Determine the (X, Y) coordinate at the center of the cell enclosing the given text.  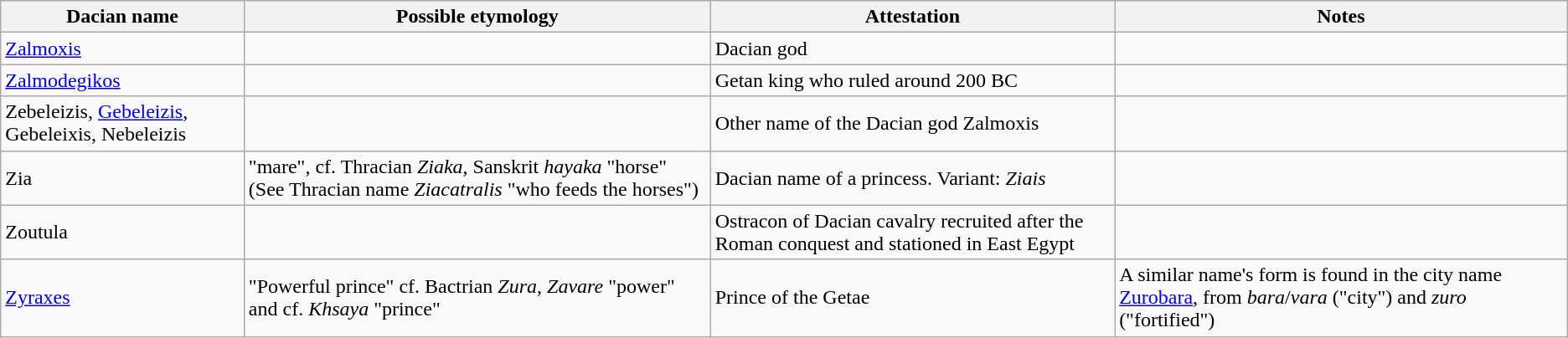
Zebeleizis, Gebeleizis, Gebeleixis, Nebeleizis (122, 124)
Getan king who ruled around 200 BC (912, 80)
A similar name's form is found in the city name Zurobara, from bara/vara ("city") and zuro ("fortified") (1342, 298)
Notes (1342, 17)
Zyraxes (122, 298)
Ostracon of Dacian cavalry recruited after the Roman conquest and stationed in East Egypt (912, 233)
Zalmodegikos (122, 80)
"Powerful prince" cf. Bactrian Zura, Zavare "power" and cf. Khsaya "prince" (477, 298)
Dacian god (912, 49)
Dacian name of a princess. Variant: Ziais (912, 177)
Attestation (912, 17)
Possible etymology (477, 17)
Prince of the Getae (912, 298)
Dacian name (122, 17)
Other name of the Dacian god Zalmoxis (912, 124)
"mare", cf. Thracian Ziaka, Sanskrit hayaka "horse" (See Thracian name Ziacatralis "who feeds the horses") (477, 177)
Zoutula (122, 233)
Zia (122, 177)
Zalmoxis (122, 49)
